Return the (x, y) coordinate for the center point of the cell that contains the specified text.  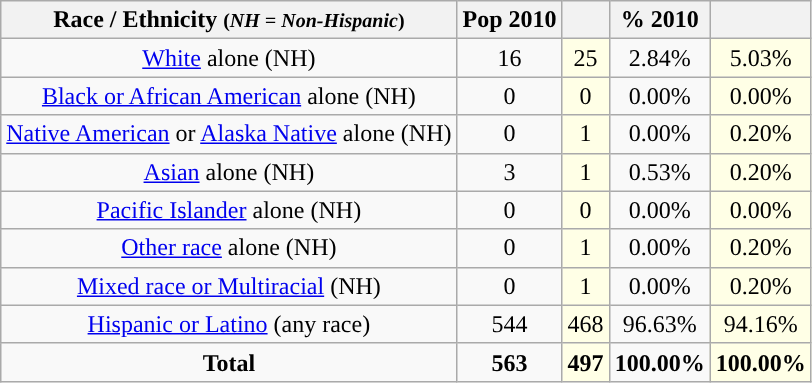
Other race alone (NH) (229, 248)
% 2010 (660, 20)
25 (586, 58)
Hispanic or Latino (any race) (229, 324)
5.03% (760, 58)
468 (586, 324)
544 (510, 324)
Asian alone (NH) (229, 172)
Native American or Alaska Native alone (NH) (229, 134)
Black or African American alone (NH) (229, 96)
Pacific Islander alone (NH) (229, 210)
16 (510, 58)
497 (586, 362)
Race / Ethnicity (NH = Non-Hispanic) (229, 20)
96.63% (660, 324)
563 (510, 362)
2.84% (660, 58)
Total (229, 362)
94.16% (760, 324)
White alone (NH) (229, 58)
Pop 2010 (510, 20)
3 (510, 172)
0.53% (660, 172)
Mixed race or Multiracial (NH) (229, 286)
